From the cell containing the given text, extract its center point as (x, y) coordinate. 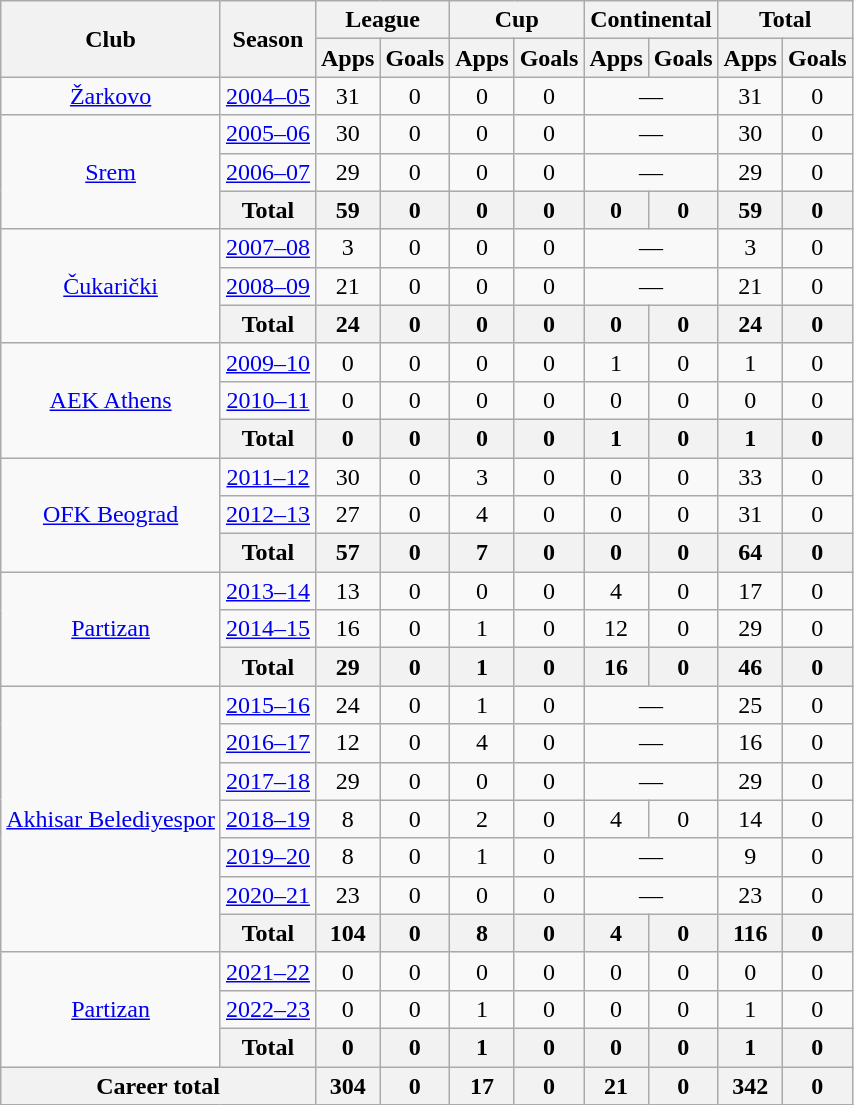
2011–12 (268, 477)
2018–19 (268, 819)
Career total (158, 1085)
2016–17 (268, 743)
Žarkovo (111, 96)
OFK Beograd (111, 515)
25 (750, 705)
46 (750, 667)
7 (482, 553)
2022–23 (268, 1009)
2017–18 (268, 781)
2005–06 (268, 134)
104 (347, 933)
116 (750, 933)
Club (111, 39)
2021–22 (268, 971)
304 (347, 1085)
League (382, 20)
2010–11 (268, 400)
13 (347, 591)
14 (750, 819)
2004–05 (268, 96)
2019–20 (268, 857)
Cup (517, 20)
33 (750, 477)
2006–07 (268, 172)
Continental (651, 20)
AEK Athens (111, 400)
2007–08 (268, 248)
2009–10 (268, 362)
2014–15 (268, 629)
342 (750, 1085)
2020–21 (268, 895)
9 (750, 857)
2008–09 (268, 286)
2013–14 (268, 591)
Čukarički (111, 286)
2 (482, 819)
Season (268, 39)
2012–13 (268, 515)
Srem (111, 172)
Akhisar Belediyespor (111, 819)
64 (750, 553)
27 (347, 515)
57 (347, 553)
2015–16 (268, 705)
